Return the [x, y] coordinate for the center point of the cell that contains the specified text.  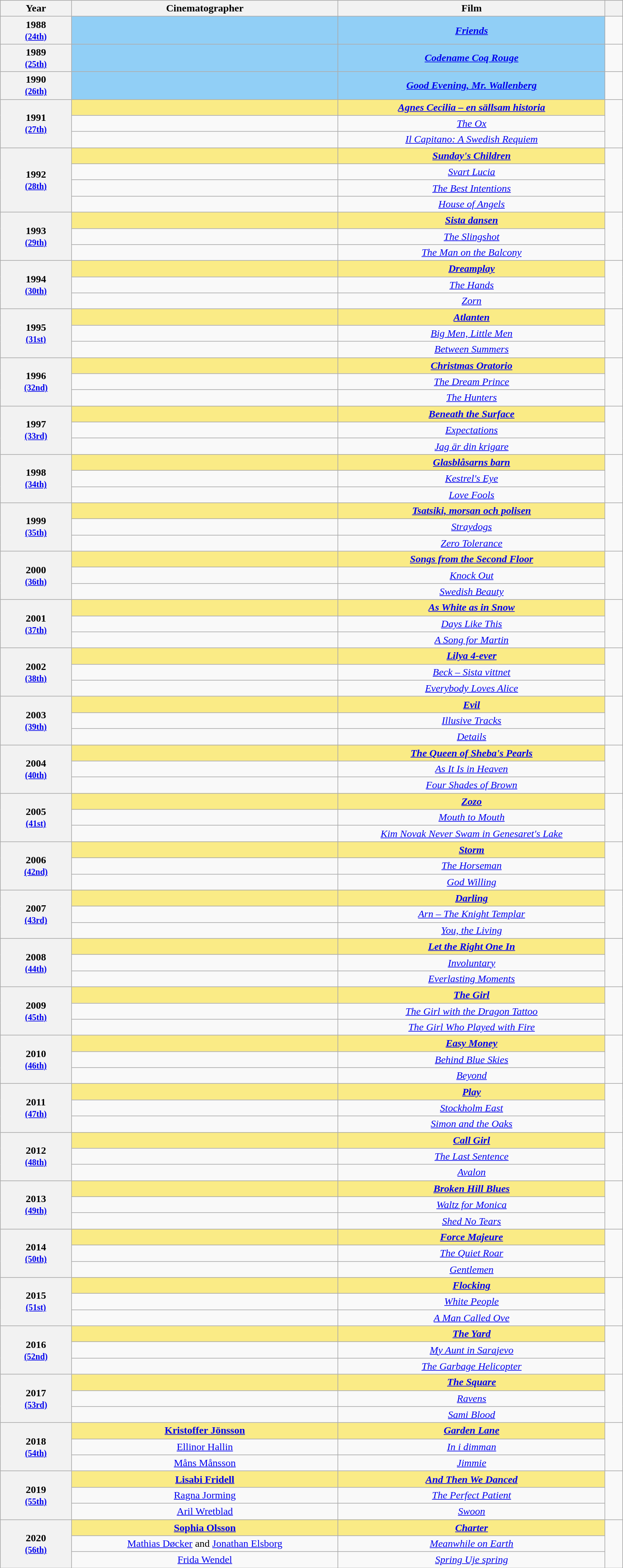
Expectations [471, 430]
2013(49th) [36, 1205]
Il Capitano: A Swedish Requiem [471, 140]
The Perfect Patient [471, 1495]
1997(33rd) [36, 430]
Songs from the Second Floor [471, 559]
The Last Sentence [471, 1156]
2007(43rd) [36, 914]
Ravens [471, 1398]
Kestrel's Eye [471, 478]
Sunday's Children [471, 156]
1993(29th) [36, 236]
Swedish Beauty [471, 591]
Christmas Oratorio [471, 365]
2012(48th) [36, 1156]
1994(30th) [36, 285]
Beneath the Surface [471, 414]
The Girl [471, 995]
As White as in Snow [471, 608]
Everybody Loves Alice [471, 688]
The Quiet Roar [471, 1253]
Between Summers [471, 349]
Kim Novak Never Swam in Genesaret's Lake [471, 834]
Arn – The Knight Templar [471, 914]
Shed No Tears [471, 1221]
Everlasting Moments [471, 979]
The Garbage Helicopter [471, 1366]
A Song for Martin [471, 640]
Play [471, 1092]
Details [471, 737]
In i dimman [471, 1447]
Spring Uje spring [471, 1560]
Illusive Tracks [471, 720]
Aril Wretblad [205, 1511]
The Dream Prince [471, 382]
Love Fools [471, 495]
My Aunt in Sarajevo [471, 1350]
Flocking [471, 1286]
2018(54th) [36, 1447]
Jimmie [471, 1463]
Cinematographer [205, 8]
1992(28th) [36, 180]
Sophia Olsson [205, 1528]
Swoon [471, 1511]
2019(55th) [36, 1495]
The Yard [471, 1334]
Tsatsiki, morsan och polisen [471, 511]
Sami Blood [471, 1415]
Atlanten [471, 317]
House of Angels [471, 204]
Måns Månsson [205, 1463]
Frida Wendel [205, 1560]
2002(38th) [36, 672]
1995(31st) [36, 333]
Mathias Døcker and Jonathan Elsborg [205, 1544]
The Hunters [471, 398]
Call Girl [471, 1140]
Avalon [471, 1172]
Involuntary [471, 963]
Film [471, 8]
Stockholm East [471, 1108]
2014(50th) [36, 1253]
Straydogs [471, 527]
Year [36, 8]
The Girl Who Played with Fire [471, 1027]
Force Majeure [471, 1237]
Let the Right One In [471, 946]
2009(45th) [36, 1011]
2011(47th) [36, 1108]
Lisabi Fridell [205, 1479]
Evil [471, 704]
2005(41st) [36, 817]
Big Men, Little Men [471, 333]
God Willing [471, 882]
A Man Called Ove [471, 1318]
2020(56th) [36, 1544]
Zozo [471, 801]
The Girl with the Dragon Tattoo [471, 1011]
Ragna Jorming [205, 1495]
2015(51st) [36, 1302]
Beck – Sista vittnet [471, 672]
Friends [471, 31]
The Hands [471, 285]
The Man on the Balcony [471, 253]
You, the Living [471, 930]
As It Is in Heaven [471, 769]
2010(46th) [36, 1060]
2006(42nd) [36, 866]
2003(39th) [36, 720]
Glasblåsarns barn [471, 462]
Jag är din krigare [471, 446]
White People [471, 1302]
Svart Lucia [471, 172]
1988(24th) [36, 31]
1998(34th) [36, 478]
Codename Coq Rouge [471, 58]
Gentlemen [471, 1269]
1991(27th) [36, 123]
Agnes Cecilia – en sällsam historia [471, 107]
2000(36th) [36, 575]
Knock Out [471, 575]
Kristoffer Jönsson [205, 1431]
Charter [471, 1528]
The Queen of Sheba's Pearls [471, 753]
The Slingshot [471, 236]
Behind Blue Skies [471, 1060]
Days Like This [471, 624]
Storm [471, 850]
Broken Hill Blues [471, 1189]
Simon and the Oaks [471, 1124]
And Then We Danced [471, 1479]
Good Evening, Mr. Wallenberg [471, 86]
The Best Intentions [471, 188]
2008(44th) [36, 963]
Easy Money [471, 1043]
Four Shades of Brown [471, 785]
Dreamplay [471, 269]
Lilya 4-ever [471, 656]
Mouth to Mouth [471, 817]
Waltz for Monica [471, 1205]
1990(26th) [36, 86]
1999(35th) [36, 527]
1996(32nd) [36, 382]
Sista dansen [471, 220]
2016(52nd) [36, 1350]
The Ox [471, 123]
Meanwhile on Earth [471, 1544]
2001(37th) [36, 624]
2017(53rd) [36, 1398]
The Square [471, 1382]
Zero Tolerance [471, 543]
Ellinor Hallin [205, 1447]
Zorn [471, 301]
1989(25th) [36, 58]
The Horseman [471, 866]
Garden Lane [471, 1431]
Darling [471, 898]
2004(40th) [36, 769]
Beyond [471, 1076]
